Capture the cell that displays the provided text and extract its (X, Y) central coordinate. 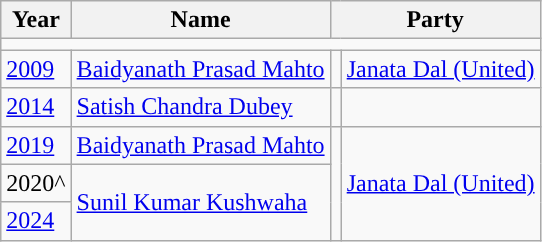
2024 (36, 221)
2009 (36, 69)
2019 (36, 145)
Satish Chandra Dubey (200, 107)
2020^ (36, 183)
2014 (36, 107)
Name (200, 20)
Year (36, 20)
Sunil Kumar Kushwaha (200, 202)
Party (435, 20)
